From the cell containing the given text, extract its center point as (X, Y) coordinate. 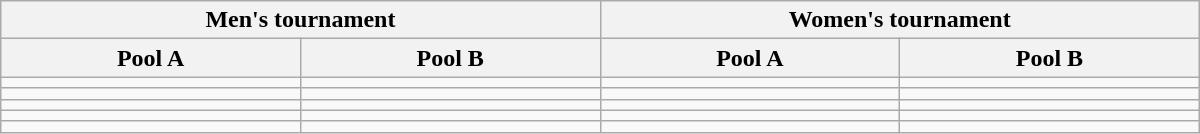
Men's tournament (300, 20)
Women's tournament (900, 20)
